Scan for the cell matching the given text and deliver its [X, Y] coordinate at center. 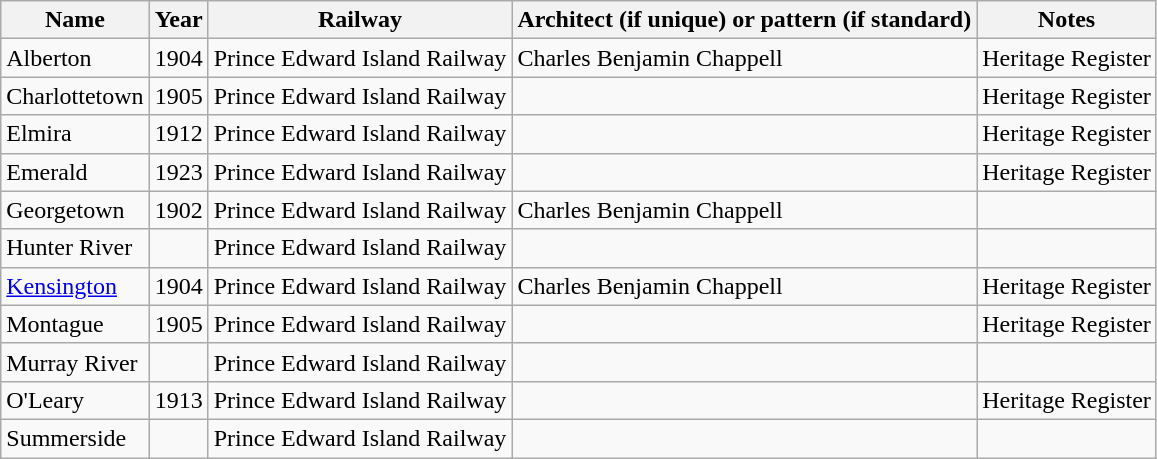
Railway [360, 20]
O'Leary [75, 400]
Murray River [75, 362]
Year [178, 20]
Summerside [75, 438]
Hunter River [75, 248]
1913 [178, 400]
Charlottetown [75, 96]
1902 [178, 210]
Alberton [75, 58]
1923 [178, 172]
Elmira [75, 134]
Name [75, 20]
Emerald [75, 172]
Georgetown [75, 210]
1912 [178, 134]
Notes [1067, 20]
Kensington [75, 286]
Architect (if unique) or pattern (if standard) [744, 20]
Montague [75, 324]
